Detect which cell encompasses the target text, then output its [x, y] center coordinate. 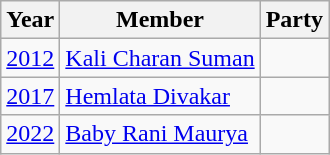
Kali Charan Suman [160, 58]
Party [294, 20]
2022 [30, 134]
Hemlata Divakar [160, 96]
2017 [30, 96]
Year [30, 20]
Member [160, 20]
Baby Rani Maurya [160, 134]
2012 [30, 58]
